Identify which cell holds the provided text, then report its [x, y] central coordinate. 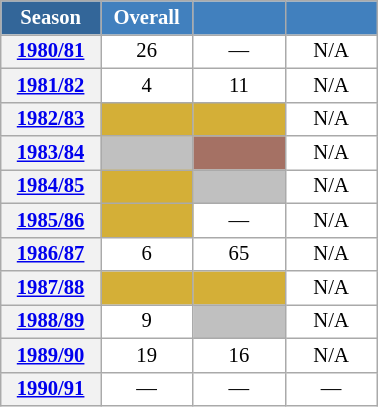
1980/81 [51, 51]
1985/86 [51, 220]
1986/87 [51, 254]
Season [51, 17]
65 [239, 254]
1988/89 [51, 321]
1982/83 [51, 119]
6 [146, 254]
Overall [146, 17]
1987/88 [51, 287]
26 [146, 51]
1981/82 [51, 85]
1984/85 [51, 186]
19 [146, 355]
9 [146, 321]
1990/91 [51, 389]
1989/90 [51, 355]
16 [239, 355]
4 [146, 85]
11 [239, 85]
1983/84 [51, 153]
